Provide the (X, Y) coordinate of the cell's center where the given text is located.  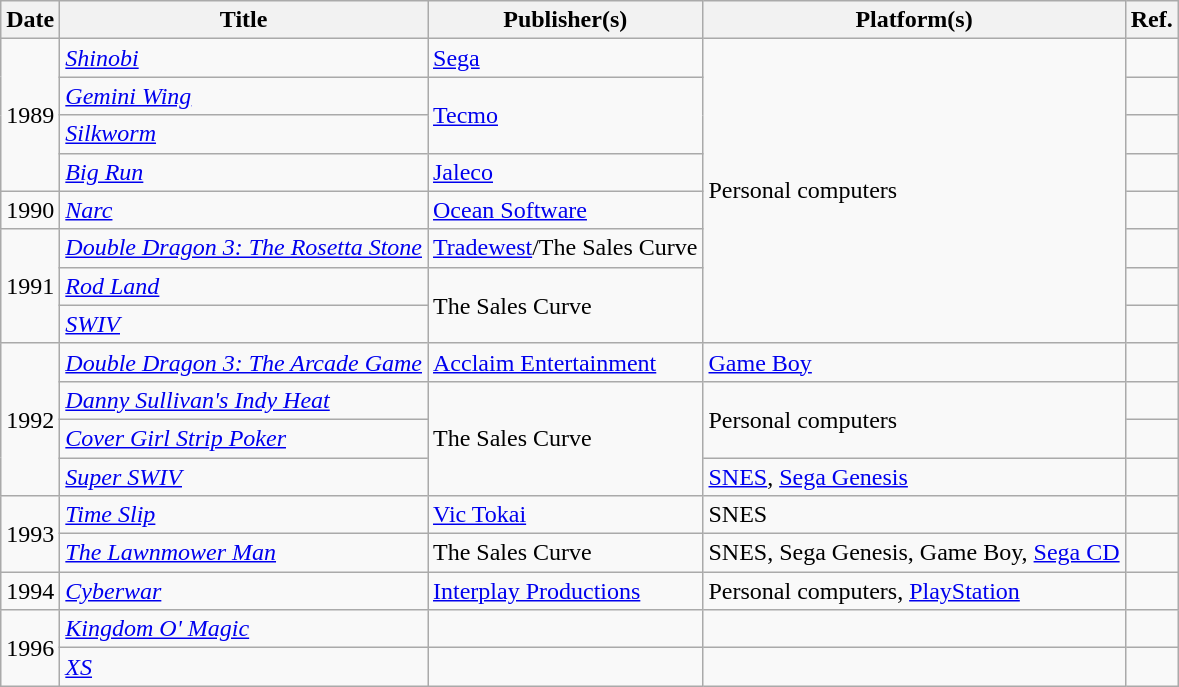
The Lawnmower Man (244, 553)
SWIV (244, 324)
Double Dragon 3: The Rosetta Stone (244, 248)
1989 (30, 115)
Shinobi (244, 58)
1993 (30, 534)
Platform(s) (914, 20)
Game Boy (914, 362)
Jaleco (566, 172)
Silkworm (244, 134)
1991 (30, 286)
1990 (30, 210)
Ref. (1152, 20)
1992 (30, 419)
1996 (30, 648)
XS (244, 667)
SNES (914, 515)
SNES, Sega Genesis, Game Boy, Sega CD (914, 553)
Cover Girl Strip Poker (244, 438)
Rod Land (244, 286)
Danny Sullivan's Indy Heat (244, 400)
Super SWIV (244, 477)
1994 (30, 591)
Narc (244, 210)
Tradewest/The Sales Curve (566, 248)
Big Run (244, 172)
Title (244, 20)
Vic Tokai (566, 515)
Date (30, 20)
Publisher(s) (566, 20)
Interplay Productions (566, 591)
SNES, Sega Genesis (914, 477)
Personal computers, PlayStation (914, 591)
Double Dragon 3: The Arcade Game (244, 362)
Kingdom O' Magic (244, 629)
Ocean Software (566, 210)
Cyberwar (244, 591)
Tecmo (566, 115)
Time Slip (244, 515)
Gemini Wing (244, 96)
Acclaim Entertainment (566, 362)
Sega (566, 58)
